Extract the (X, Y) coordinate from the center of the cell holding the provided text.  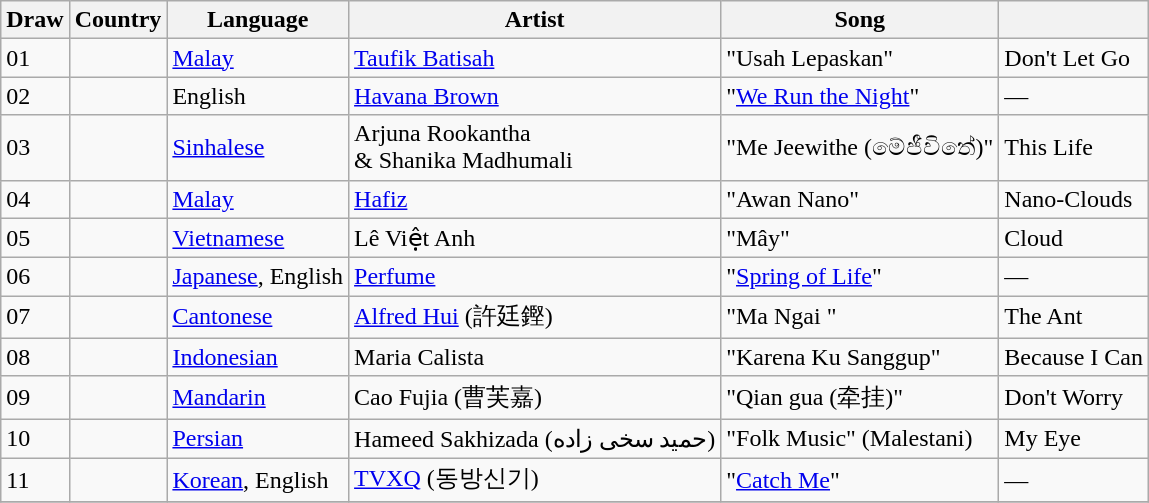
Cao Fujia (曹芙嘉) (535, 398)
Sinhalese (258, 148)
Cantonese (258, 318)
Vietnamese (258, 238)
Draw (35, 20)
11 (35, 480)
Japanese, English (258, 277)
"Ma Ngai " (860, 318)
"Karena Ku Sanggup" (860, 357)
02 (35, 96)
05 (35, 238)
01 (35, 58)
07 (35, 318)
Lê Việt Anh (535, 238)
"Qian gua (牵挂)" (860, 398)
09 (35, 398)
"Catch Me" (860, 480)
06 (35, 277)
Korean, English (258, 480)
"Me Jeewithe (මේජීවිතේ)" (860, 148)
English (258, 96)
Because I Can (1074, 357)
"Awan Nano" (860, 199)
Hafiz (535, 199)
My Eye (1074, 439)
Song (860, 20)
03 (35, 148)
"Spring of Life" (860, 277)
Don't Let Go (1074, 58)
Cloud (1074, 238)
"Mây" (860, 238)
Country (118, 20)
08 (35, 357)
Persian (258, 439)
This Life (1074, 148)
Alfred Hui (許廷鏗) (535, 318)
10 (35, 439)
"Folk Music" (Malestani) (860, 439)
Indonesian (258, 357)
Mandarin (258, 398)
Perfume (535, 277)
Nano-Clouds (1074, 199)
"Usah Lepaskan" (860, 58)
Artist (535, 20)
"We Run the Night" (860, 96)
Hameed Sakhizada (حمید سخی زاده) (535, 439)
Maria Calista (535, 357)
04 (35, 199)
Language (258, 20)
The Ant (1074, 318)
TVXQ (동방신기) (535, 480)
Taufik Batisah (535, 58)
Havana Brown (535, 96)
Don't Worry (1074, 398)
Arjuna Rookantha & Shanika Madhumali (535, 148)
